Search for the cell housing the specified text and yield its [x, y] center coordinate. 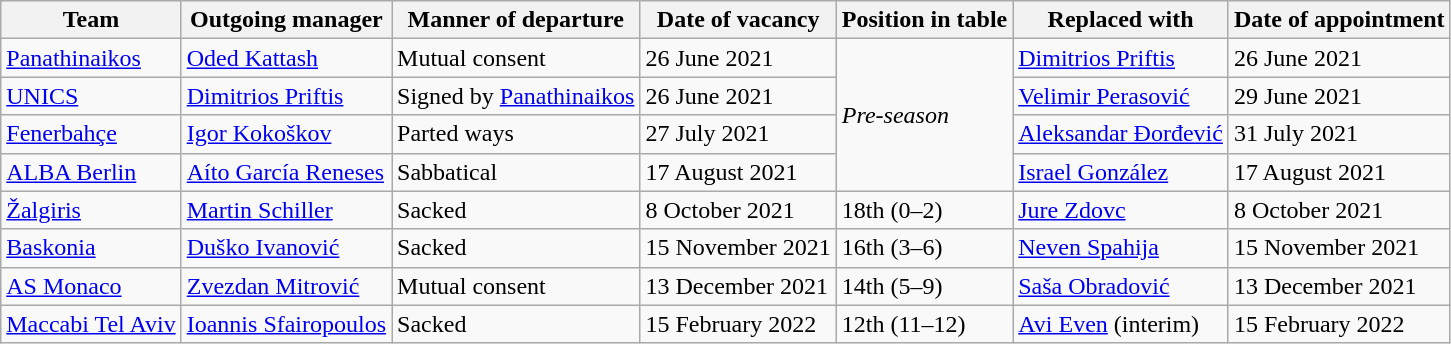
Sabbatical [516, 172]
Panathinaikos [91, 58]
Aíto García Reneses [286, 172]
Israel González [1121, 172]
14th (5–9) [924, 286]
Replaced with [1121, 20]
Duško Ivanović [286, 248]
Outgoing manager [286, 20]
Velimir Perasović [1121, 96]
Zvezdan Mitrović [286, 286]
Neven Spahija [1121, 248]
Jure Zdovc [1121, 210]
16th (3–6) [924, 248]
Saša Obradović [1121, 286]
18th (0–2) [924, 210]
Signed by Panathinaikos [516, 96]
Position in table [924, 20]
Date of vacancy [738, 20]
Manner of departure [516, 20]
Martin Schiller [286, 210]
31 July 2021 [1339, 134]
29 June 2021 [1339, 96]
Igor Kokoškov [286, 134]
Avi Even (interim) [1121, 324]
UNICS [91, 96]
AS Monaco [91, 286]
ALBA Berlin [91, 172]
Ioannis Sfairopoulos [286, 324]
Fenerbahçe [91, 134]
Team [91, 20]
Oded Kattash [286, 58]
Maccabi Tel Aviv [91, 324]
12th (11–12) [924, 324]
Parted ways [516, 134]
Pre-season [924, 115]
Date of appointment [1339, 20]
Aleksandar Đorđević [1121, 134]
27 July 2021 [738, 134]
Baskonia [91, 248]
Žalgiris [91, 210]
